Scan for the cell matching the given text and deliver its [X, Y] coordinate at center. 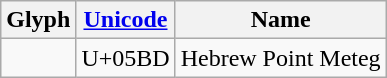
Glyph [38, 20]
Unicode [126, 20]
Hebrew Point Meteg [280, 58]
U+05BD [126, 58]
Name [280, 20]
